Determine the [x, y] coordinate at the center of the cell enclosing the given text.  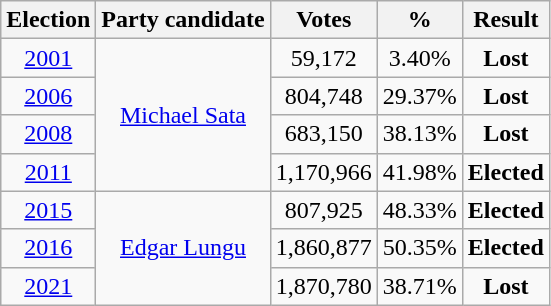
2001 [48, 58]
48.33% [420, 210]
1,170,966 [324, 172]
Party candidate [183, 20]
Michael Sata [183, 115]
804,748 [324, 96]
Votes [324, 20]
% [420, 20]
38.13% [420, 134]
3.40% [420, 58]
2015 [48, 210]
59,172 [324, 58]
38.71% [420, 286]
2011 [48, 172]
2006 [48, 96]
50.35% [420, 248]
2021 [48, 286]
41.98% [420, 172]
1,860,877 [324, 248]
2008 [48, 134]
Result [506, 20]
2016 [48, 248]
29.37% [420, 96]
807,925 [324, 210]
Edgar Lungu [183, 248]
1,870,780 [324, 286]
Election [48, 20]
683,150 [324, 134]
